Identify which cell holds the provided text, then report its [X, Y] central coordinate. 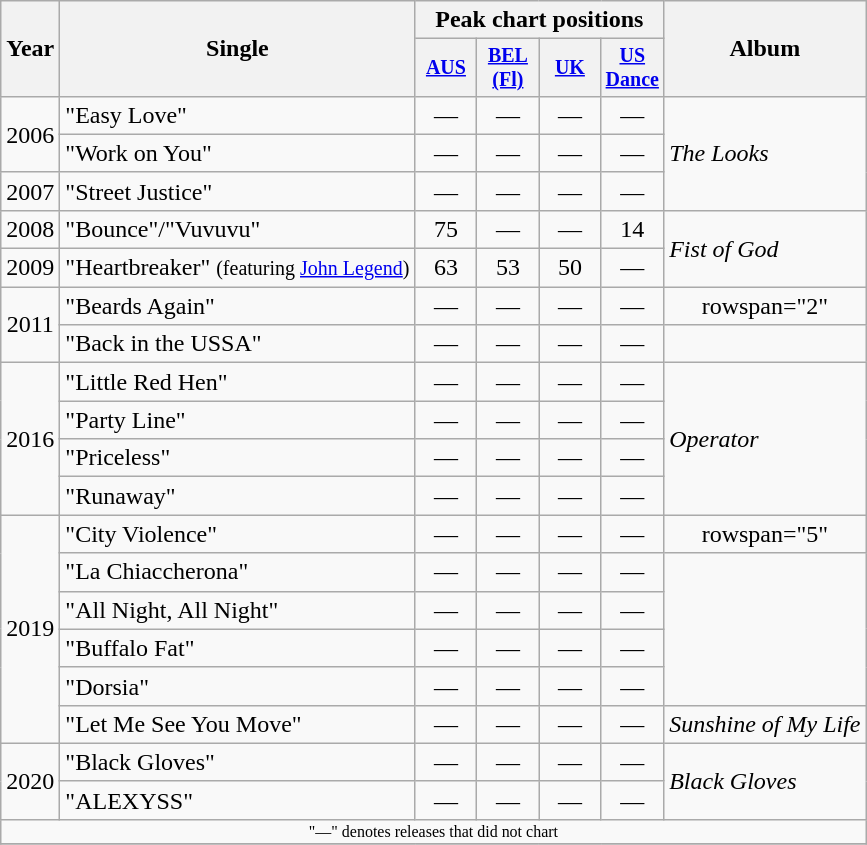
USDance [632, 68]
Black Gloves [765, 781]
14 [632, 229]
"Black Gloves" [238, 762]
2009 [30, 268]
"Back in the USSA" [238, 344]
"Runaway" [238, 496]
"Street Justice" [238, 191]
Operator [765, 439]
Year [30, 49]
2008 [30, 229]
"La Chiaccherona" [238, 572]
63 [446, 268]
BEL(Fl) [508, 68]
2016 [30, 439]
Single [238, 49]
"Buffalo Fat" [238, 648]
50 [570, 268]
Fist of God [765, 248]
"Easy Love" [238, 115]
75 [446, 229]
"Little Red Hen" [238, 382]
"Beards Again" [238, 306]
"City Violence" [238, 534]
2006 [30, 134]
2019 [30, 629]
"—" denotes releases that did not chart [434, 831]
Peak chart positions [540, 20]
"All Night, All Night" [238, 610]
The Looks [765, 153]
rowspan="2" [765, 306]
2020 [30, 781]
"Dorsia" [238, 686]
2011 [30, 325]
Album [765, 49]
2007 [30, 191]
"Party Line" [238, 420]
"Let Me See You Move" [238, 724]
53 [508, 268]
"Bounce"/"Vuvuvu" [238, 229]
"Heartbreaker" (featuring John Legend) [238, 268]
Sunshine of My Life [765, 724]
"ALEXYSS" [238, 800]
"Priceless" [238, 458]
rowspan="5" [765, 534]
"Work on You" [238, 153]
UK [570, 68]
AUS [446, 68]
